From the cell containing the given text, extract its center point as (x, y) coordinate. 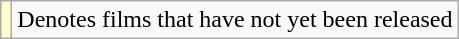
Denotes films that have not yet been released (235, 20)
